Return (X, Y) of the center of cell containing provided text 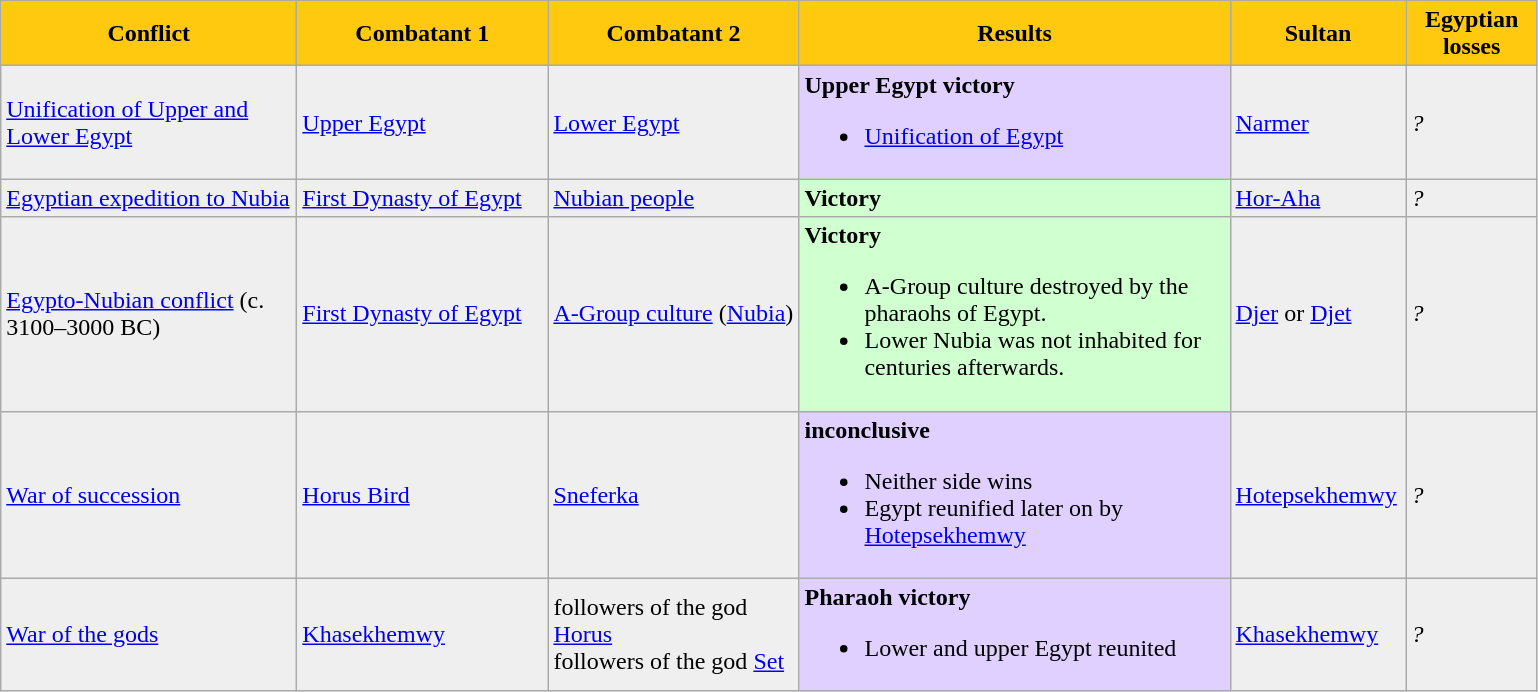
followers of the god Horusfollowers of the god Set (674, 634)
Pharaoh victoryLower and upper Egypt reunited (1014, 634)
Victory (1014, 198)
VictoryA-Group culture destroyed by the pharaohs of Egypt.Lower Nubia was not inhabited for centuries afterwards. (1014, 314)
Conflict (149, 34)
Sneferka (674, 494)
Hotepsekhemwy (1318, 494)
A-Group culture (Nubia) (674, 314)
Narmer (1318, 122)
Egypto-Nubian conflict (c. 3100–3000 BC) (149, 314)
Combatant 1 (422, 34)
Hor-Aha (1318, 198)
Combatant 2 (674, 34)
Nubian people (674, 198)
Egyptian expedition to Nubia (149, 198)
Unification of Upper and Lower Egypt (149, 122)
Sultan (1318, 34)
Lower Egypt (674, 122)
Results (1014, 34)
Egyptianlosses (1472, 34)
War of succession (149, 494)
Horus Bird (422, 494)
inconclusiveNeither side winsEgypt reunified later on by Hotepsekhemwy (1014, 494)
Upper Egypt victoryUnification of Egypt (1014, 122)
Djer or Djet (1318, 314)
War of the gods (149, 634)
Upper Egypt (422, 122)
